Return (x, y) of the center of cell containing provided text 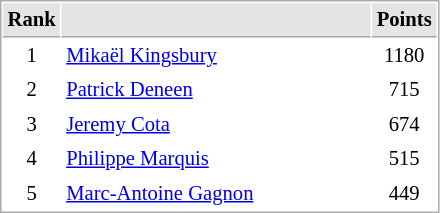
3 (32, 124)
Philippe Marquis (216, 158)
Rank (32, 20)
5 (32, 194)
4 (32, 158)
Jeremy Cota (216, 124)
1180 (404, 56)
674 (404, 124)
515 (404, 158)
715 (404, 90)
2 (32, 90)
449 (404, 194)
1 (32, 56)
Points (404, 20)
Marc-Antoine Gagnon (216, 194)
Patrick Deneen (216, 90)
Mikaël Kingsbury (216, 56)
